Find where the given text appears and provide that cell's center as (X, Y) coordinate. 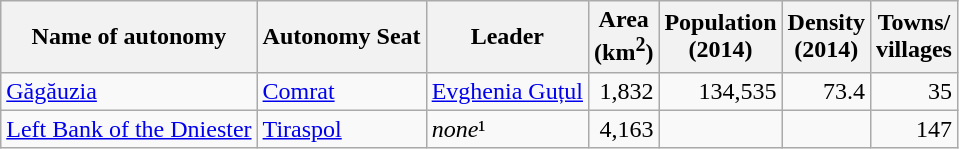
Left Bank of the Dniester (129, 129)
Population(2014) (720, 37)
Density(2014) (826, 37)
Autonomy Seat (342, 37)
Name of autonomy (129, 37)
none¹ (507, 129)
134,535 (720, 91)
Leader (507, 37)
Găgăuzia (129, 91)
Towns/villages (914, 37)
1,832 (624, 91)
73.4 (826, 91)
Evghenia Guțul (507, 91)
Comrat (342, 91)
147 (914, 129)
Tiraspol (342, 129)
35 (914, 91)
4,163 (624, 129)
Area(km2) (624, 37)
